Provide the [x, y] coordinate of the cell's center where the given text is located.  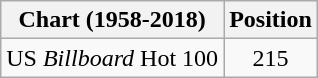
215 [271, 58]
Position [271, 20]
US Billboard Hot 100 [112, 58]
Chart (1958-2018) [112, 20]
